Capture the cell that displays the provided text and extract its (x, y) central coordinate. 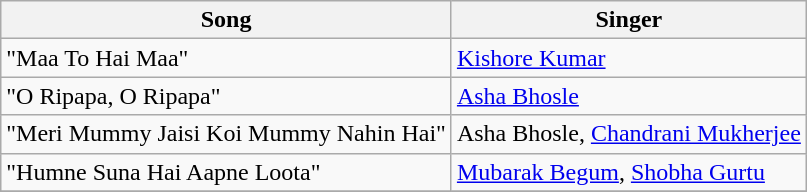
"Meri Mummy Jaisi Koi Mummy Nahin Hai" (226, 134)
Kishore Kumar (628, 58)
Mubarak Begum, Shobha Gurtu (628, 172)
"Humne Suna Hai Aapne Loota" (226, 172)
"O Ripapa, O Ripapa" (226, 96)
Song (226, 20)
Asha Bhosle (628, 96)
Asha Bhosle, Chandrani Mukherjee (628, 134)
Singer (628, 20)
"Maa To Hai Maa" (226, 58)
